Return (X, Y) of the center of cell containing provided text 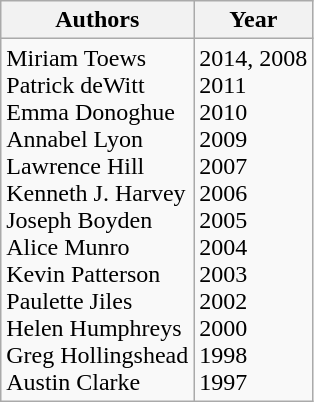
2014, 2008201120102009200720062005200420032002200019981997 (254, 220)
Authors (98, 20)
Year (254, 20)
